From the cell containing the given text, extract its center point as (X, Y) coordinate. 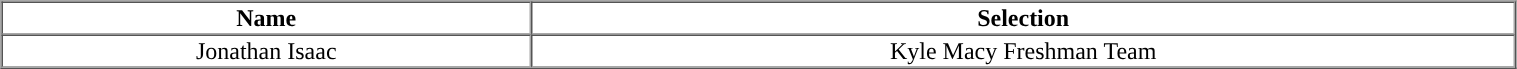
Kyle Macy Freshman Team (1023, 50)
Name (267, 18)
Jonathan Isaac (267, 50)
Selection (1023, 18)
